Determine the [x, y] coordinate at the center of the cell enclosing the given text.  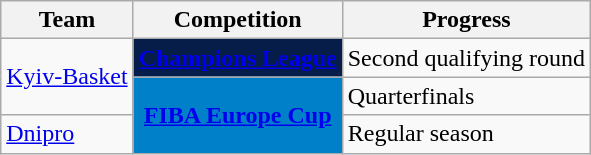
Quarterfinals [466, 96]
Regular season [466, 134]
Competition [238, 20]
FIBA Europe Cup [238, 115]
Second qualifying round [466, 58]
Champions League [238, 58]
Kyiv-Basket [67, 77]
Dnipro [67, 134]
Team [67, 20]
Progress [466, 20]
